Capture the cell that displays the provided text and extract its [X, Y] central coordinate. 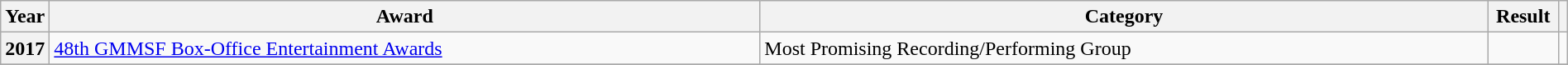
Most Promising Recording/Performing Group [1124, 48]
Year [25, 17]
Category [1124, 17]
Result [1523, 17]
48th GMMSF Box-Office Entertainment Awards [405, 48]
2017 [25, 48]
Award [405, 17]
